Scan for the cell matching the given text and deliver its [X, Y] coordinate at center. 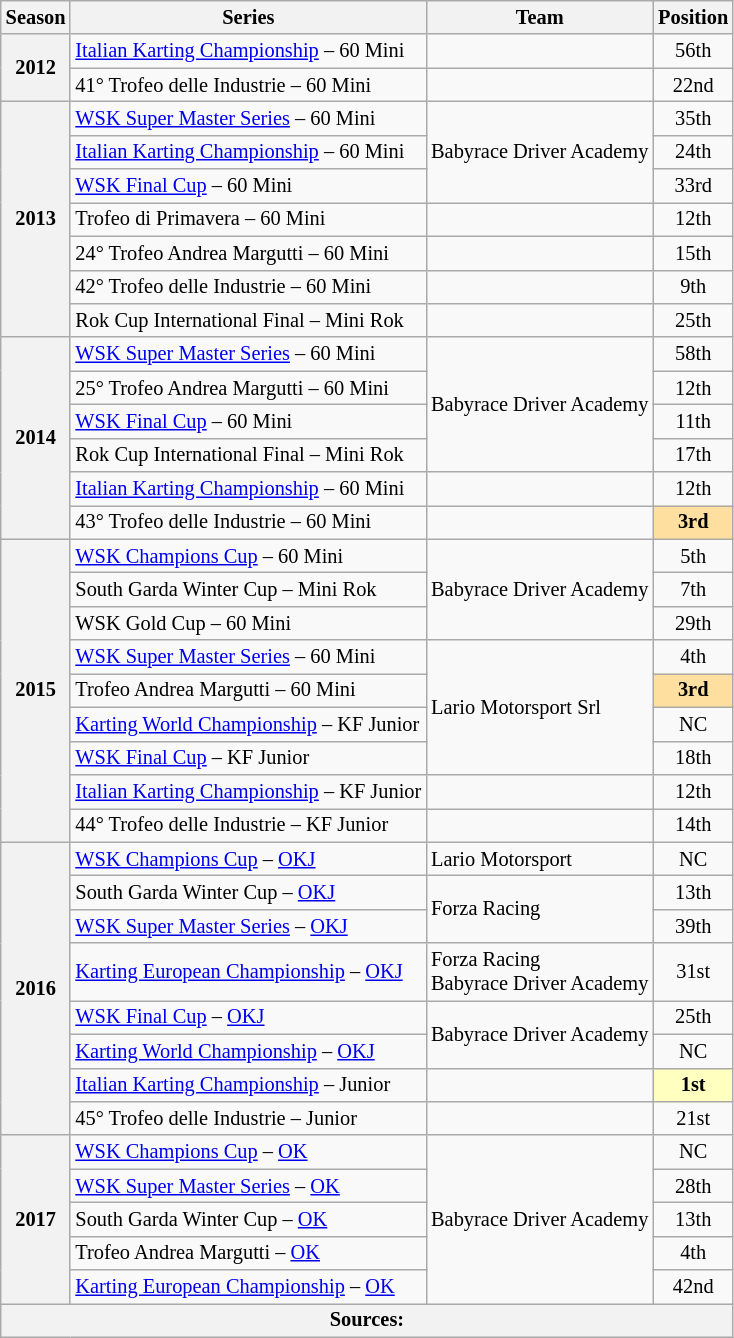
11th [693, 421]
2012 [36, 68]
39th [693, 926]
42nd [693, 1287]
Forza RacingBabyrace Driver Academy [540, 972]
WSK Super Master Series – OKJ [248, 926]
WSK Final Cup – KF Junior [248, 758]
Italian Karting Championship – KF Junior [248, 791]
Position [693, 17]
2015 [36, 690]
15th [693, 253]
25° Trofeo Andrea Margutti – 60 Mini [248, 388]
South Garda Winter Cup – OKJ [248, 892]
29th [693, 623]
7th [693, 589]
South Garda Winter Cup – OK [248, 1219]
WSK Champions Cup – 60 Mini [248, 556]
Series [248, 17]
WSK Super Master Series – OK [248, 1186]
Team [540, 17]
WSK Gold Cup – 60 Mini [248, 623]
21st [693, 1118]
9th [693, 287]
Lario Motorsport Srl [540, 708]
45° Trofeo delle Industrie – Junior [248, 1118]
33rd [693, 186]
Season [36, 17]
Sources: [367, 1320]
41° Trofeo delle Industrie – 60 Mini [248, 85]
Lario Motorsport [540, 859]
Trofeo Andrea Margutti – 60 Mini [248, 690]
42° Trofeo delle Industrie – 60 Mini [248, 287]
South Garda Winter Cup – Mini Rok [248, 589]
Trofeo di Primavera – 60 Mini [248, 219]
22nd [693, 85]
44° Trofeo delle Industrie – KF Junior [248, 825]
WSK Champions Cup – OKJ [248, 859]
1st [693, 1085]
Trofeo Andrea Margutti – OK [248, 1253]
24th [693, 152]
18th [693, 758]
17th [693, 455]
5th [693, 556]
35th [693, 118]
Karting World Championship – KF Junior [248, 724]
24° Trofeo Andrea Margutti – 60 Mini [248, 253]
Italian Karting Championship – Junior [248, 1085]
43° Trofeo delle Industrie – 60 Mini [248, 522]
Forza Racing [540, 908]
56th [693, 51]
Karting European Championship – OKJ [248, 972]
2016 [36, 988]
2017 [36, 1219]
Karting European Championship – OK [248, 1287]
2013 [36, 219]
2014 [36, 438]
14th [693, 825]
WSK Final Cup – OKJ [248, 1017]
WSK Champions Cup – OK [248, 1152]
58th [693, 354]
28th [693, 1186]
31st [693, 972]
Karting World Championship – OKJ [248, 1051]
